Provide the [X, Y] coordinate of the cell's center where the given text is located.  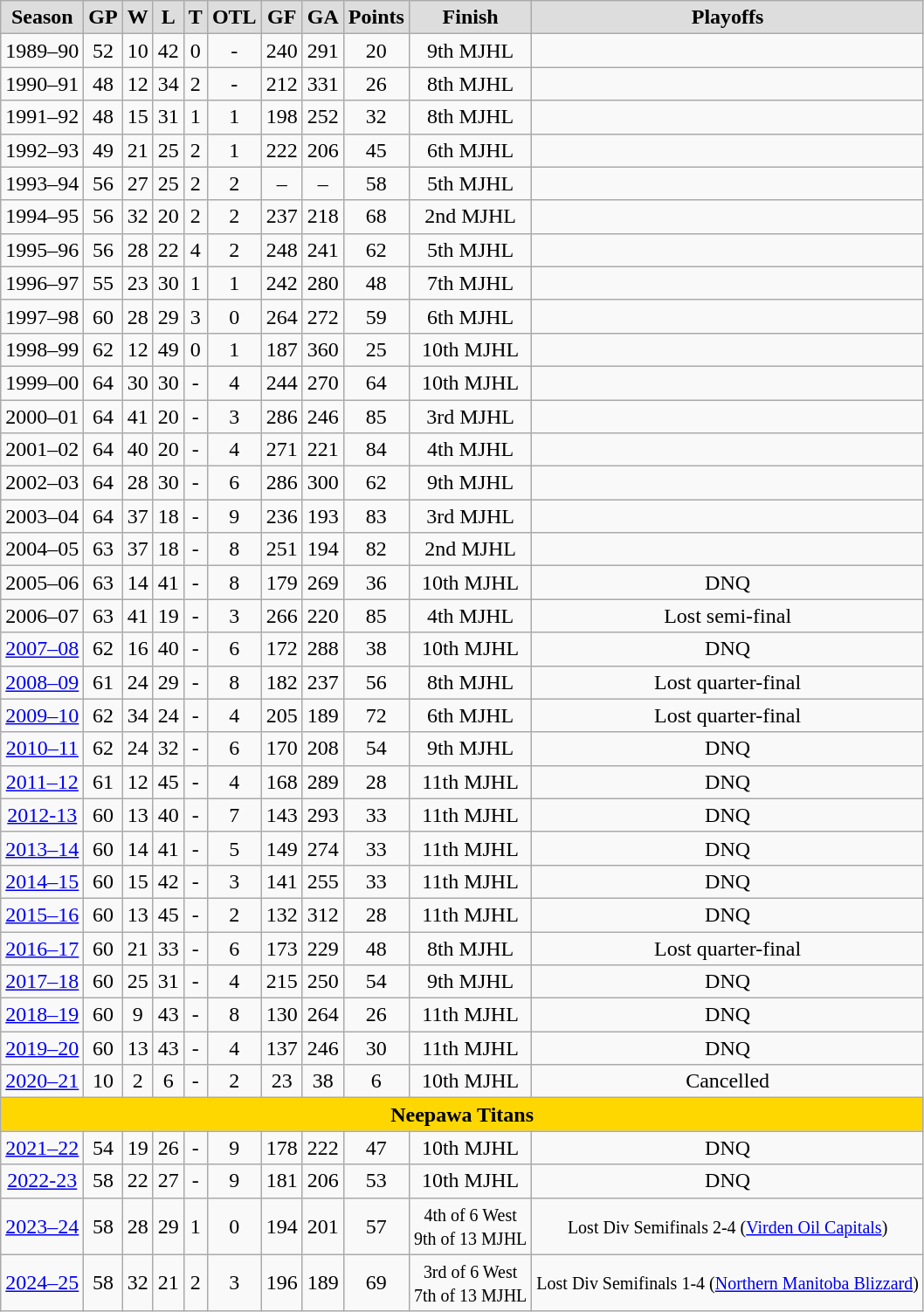
178 [281, 1148]
57 [376, 1226]
212 [281, 84]
1989–90 [42, 51]
72 [376, 715]
2012-13 [42, 815]
198 [281, 117]
173 [281, 948]
GP [103, 17]
280 [323, 283]
2001–02 [42, 450]
170 [281, 749]
248 [281, 250]
274 [323, 848]
271 [281, 450]
Points [376, 17]
2002–03 [42, 483]
2003–04 [42, 516]
Lost semi-final [728, 616]
1992–93 [42, 150]
2018–19 [42, 1015]
52 [103, 51]
2021–22 [42, 1148]
241 [323, 250]
360 [323, 349]
132 [281, 915]
1995–96 [42, 250]
1997–98 [42, 316]
1991–92 [42, 117]
205 [281, 715]
2015–16 [42, 915]
T [196, 17]
220 [323, 616]
181 [281, 1181]
143 [281, 815]
2013–14 [42, 848]
GA [323, 17]
2004–05 [42, 549]
187 [281, 349]
Season [42, 17]
168 [281, 782]
244 [281, 383]
250 [323, 982]
182 [281, 682]
252 [323, 117]
1990–91 [42, 84]
Lost Div Semifinals 1-4 (Northern Manitoba Blizzard) [728, 1282]
82 [376, 549]
2022-23 [42, 1181]
141 [281, 881]
OTL [234, 17]
196 [281, 1282]
68 [376, 217]
221 [323, 450]
2009–10 [42, 715]
1999–00 [42, 383]
59 [376, 316]
208 [323, 749]
255 [323, 881]
Playoffs [728, 17]
201 [323, 1226]
2010–11 [42, 749]
47 [376, 1148]
53 [376, 1181]
272 [323, 316]
293 [323, 815]
288 [323, 649]
300 [323, 483]
Finish [470, 17]
16 [138, 649]
236 [281, 516]
179 [281, 583]
270 [323, 383]
2023–24 [42, 1226]
2000–01 [42, 417]
7 [234, 815]
130 [281, 1015]
193 [323, 516]
2008–09 [42, 682]
240 [281, 51]
GF [281, 17]
W [138, 17]
269 [323, 583]
5 [234, 848]
4th of 6 West9th of 13 MJHL [470, 1226]
2017–18 [42, 982]
1994–95 [42, 217]
266 [281, 616]
1998–99 [42, 349]
1993–94 [42, 183]
149 [281, 848]
Lost Div Semifinals 2-4 (Virden Oil Capitals) [728, 1226]
Cancelled [728, 1081]
2005–06 [42, 583]
2014–15 [42, 881]
L [168, 17]
Neepawa Titans [463, 1115]
2011–12 [42, 782]
36 [376, 583]
229 [323, 948]
331 [323, 84]
251 [281, 549]
3rd of 6 West7th of 13 MJHL [470, 1282]
2006–07 [42, 616]
215 [281, 982]
2020–21 [42, 1081]
2024–25 [42, 1282]
7th MJHL [470, 283]
84 [376, 450]
172 [281, 649]
83 [376, 516]
218 [323, 217]
291 [323, 51]
137 [281, 1048]
289 [323, 782]
242 [281, 283]
2007–08 [42, 649]
2016–17 [42, 948]
2019–20 [42, 1048]
69 [376, 1282]
1996–97 [42, 283]
55 [103, 283]
312 [323, 915]
